Capture the cell that displays the provided text and extract its (x, y) central coordinate. 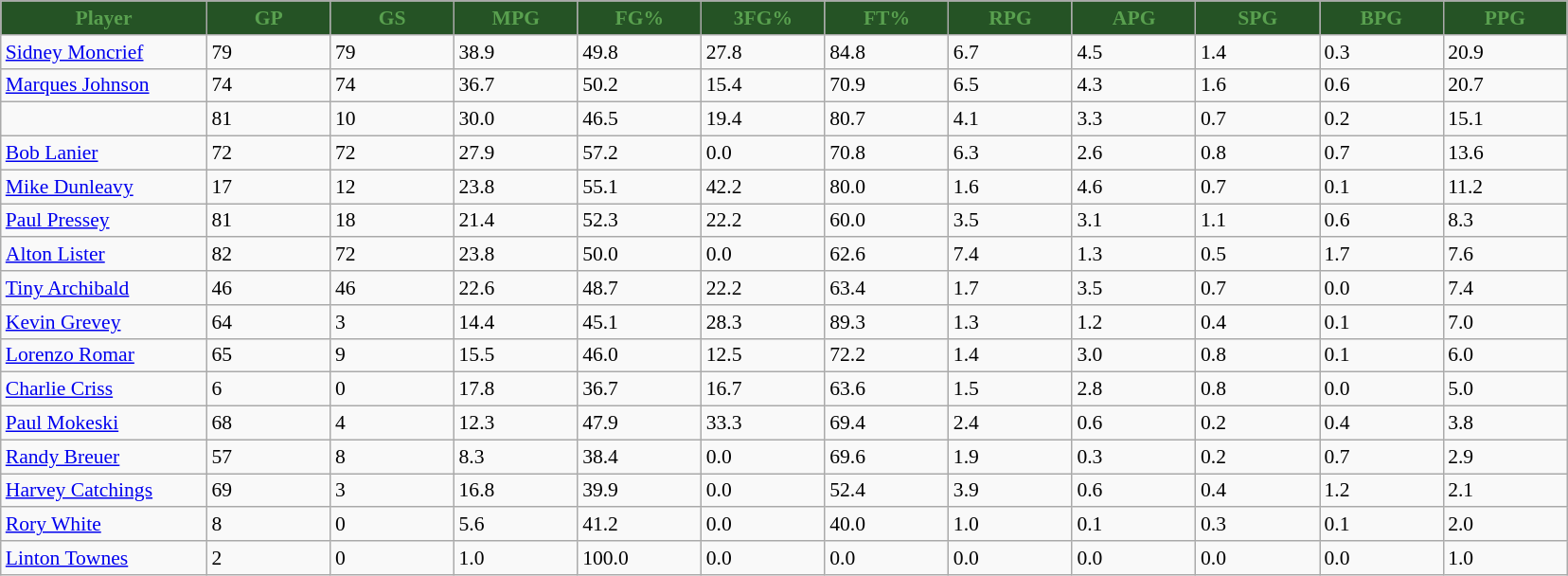
6 (269, 389)
16.7 (763, 389)
30.0 (517, 119)
6.7 (1011, 52)
1.9 (1011, 457)
2.4 (1011, 423)
42.2 (763, 187)
50.2 (640, 85)
55.1 (640, 187)
Sidney Moncrief (104, 52)
3.9 (1011, 491)
APG (1134, 18)
47.9 (640, 423)
6.5 (1011, 85)
100.0 (640, 558)
Linton Townes (104, 558)
27.9 (517, 153)
80.0 (886, 187)
MPG (517, 18)
5.0 (1506, 389)
4.1 (1011, 119)
Lorenzo Romar (104, 355)
6.0 (1506, 355)
6.3 (1011, 153)
69 (269, 491)
Paul Pressey (104, 221)
15.4 (763, 85)
GS (392, 18)
Harvey Catchings (104, 491)
Paul Mokeski (104, 423)
15.5 (517, 355)
2.0 (1506, 525)
46.5 (640, 119)
19.4 (763, 119)
21.4 (517, 221)
39.9 (640, 491)
2.8 (1134, 389)
2 (269, 558)
80.7 (886, 119)
4.6 (1134, 187)
Player (104, 18)
38.4 (640, 457)
70.9 (886, 85)
RPG (1011, 18)
Mike Dunleavy (104, 187)
57.2 (640, 153)
52.3 (640, 221)
5.6 (517, 525)
64 (269, 322)
27.8 (763, 52)
69.4 (886, 423)
63.4 (886, 288)
3FG% (763, 18)
57 (269, 457)
2.6 (1134, 153)
46.0 (640, 355)
2.1 (1506, 491)
PPG (1506, 18)
7.0 (1506, 322)
40.0 (886, 525)
14.4 (517, 322)
10 (392, 119)
69.6 (886, 457)
4.3 (1134, 85)
72.2 (886, 355)
20.7 (1506, 85)
Marques Johnson (104, 85)
9 (392, 355)
17.8 (517, 389)
16.8 (517, 491)
84.8 (886, 52)
0.5 (1257, 255)
Rory White (104, 525)
Alton Lister (104, 255)
62.6 (886, 255)
3.8 (1506, 423)
60.0 (886, 221)
Tiny Archibald (104, 288)
2.9 (1506, 457)
65 (269, 355)
3.0 (1134, 355)
41.2 (640, 525)
33.3 (763, 423)
BPG (1382, 18)
12.3 (517, 423)
3.3 (1134, 119)
Randy Breuer (104, 457)
50.0 (640, 255)
70.8 (886, 153)
GP (269, 18)
68 (269, 423)
45.1 (640, 322)
Charlie Criss (104, 389)
89.3 (886, 322)
38.9 (517, 52)
12.5 (763, 355)
1.1 (1257, 221)
13.6 (1506, 153)
17 (269, 187)
12 (392, 187)
20.9 (1506, 52)
SPG (1257, 18)
7.6 (1506, 255)
FG% (640, 18)
18 (392, 221)
63.6 (886, 389)
3.1 (1134, 221)
15.1 (1506, 119)
Kevin Grevey (104, 322)
52.4 (886, 491)
Bob Lanier (104, 153)
48.7 (640, 288)
FT% (886, 18)
22.6 (517, 288)
28.3 (763, 322)
11.2 (1506, 187)
49.8 (640, 52)
4.5 (1134, 52)
82 (269, 255)
4 (392, 423)
1.5 (1011, 389)
